Identify which cell holds the provided text, then report its (x, y) central coordinate. 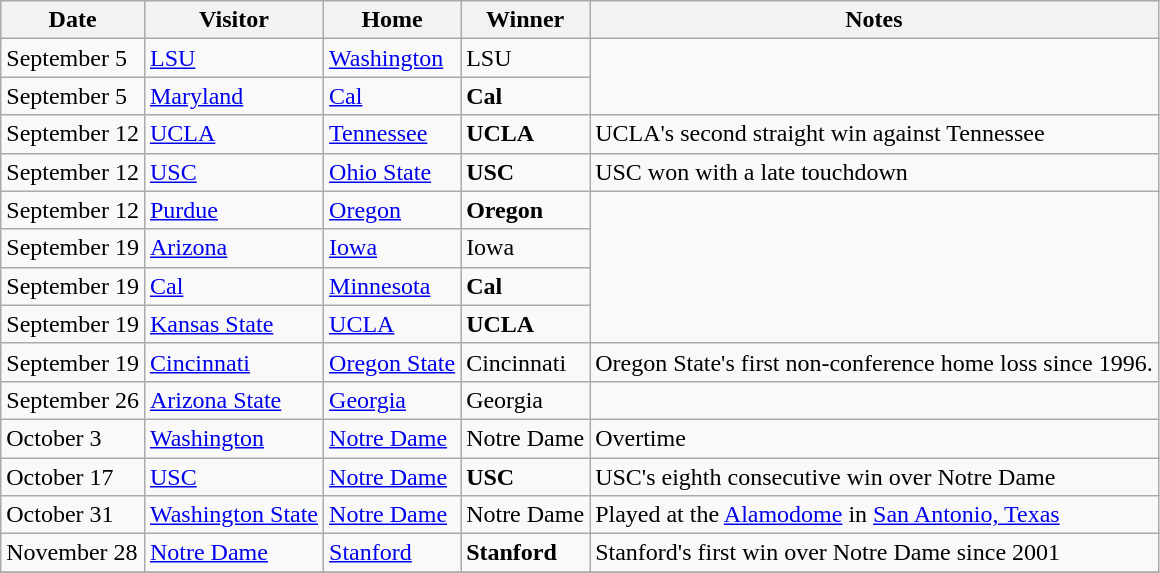
Winner (526, 20)
September 26 (73, 400)
USC won with a late touchdown (874, 172)
Tennessee (392, 134)
Oregon State (392, 362)
November 28 (73, 553)
October 31 (73, 515)
UCLA's second straight win against Tennessee (874, 134)
Kansas State (234, 324)
October 3 (73, 438)
Purdue (234, 210)
Played at the Alamodome in San Antonio, Texas (874, 515)
Arizona (234, 248)
Minnesota (392, 286)
Overtime (874, 438)
Notes (874, 20)
Date (73, 20)
Oregon State's first non-conference home loss since 1996. (874, 362)
Visitor (234, 20)
Maryland (234, 96)
Ohio State (392, 172)
Stanford's first win over Notre Dame since 2001 (874, 553)
Home (392, 20)
Arizona State (234, 400)
Washington State (234, 515)
October 17 (73, 477)
USC's eighth consecutive win over Notre Dame (874, 477)
